Identify which cell holds the provided text, then report its [X, Y] central coordinate. 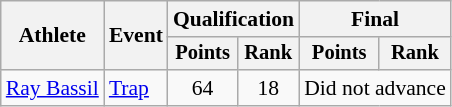
Did not advance [375, 88]
64 [202, 88]
18 [268, 88]
Athlete [52, 36]
Ray Bassil [52, 88]
Final [375, 19]
Event [136, 36]
Qualification [234, 19]
Trap [136, 88]
